Search for the cell housing the specified text and yield its [x, y] center coordinate. 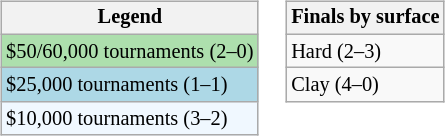
Clay (4–0) [365, 85]
Finals by surface [365, 18]
$50/60,000 tournaments (2–0) [130, 51]
$25,000 tournaments (1–1) [130, 85]
Hard (2–3) [365, 51]
$10,000 tournaments (3–2) [130, 119]
Legend [130, 18]
